Pinpoint the cell where the given text exists, returning its (x, y) midpoint coordinate. 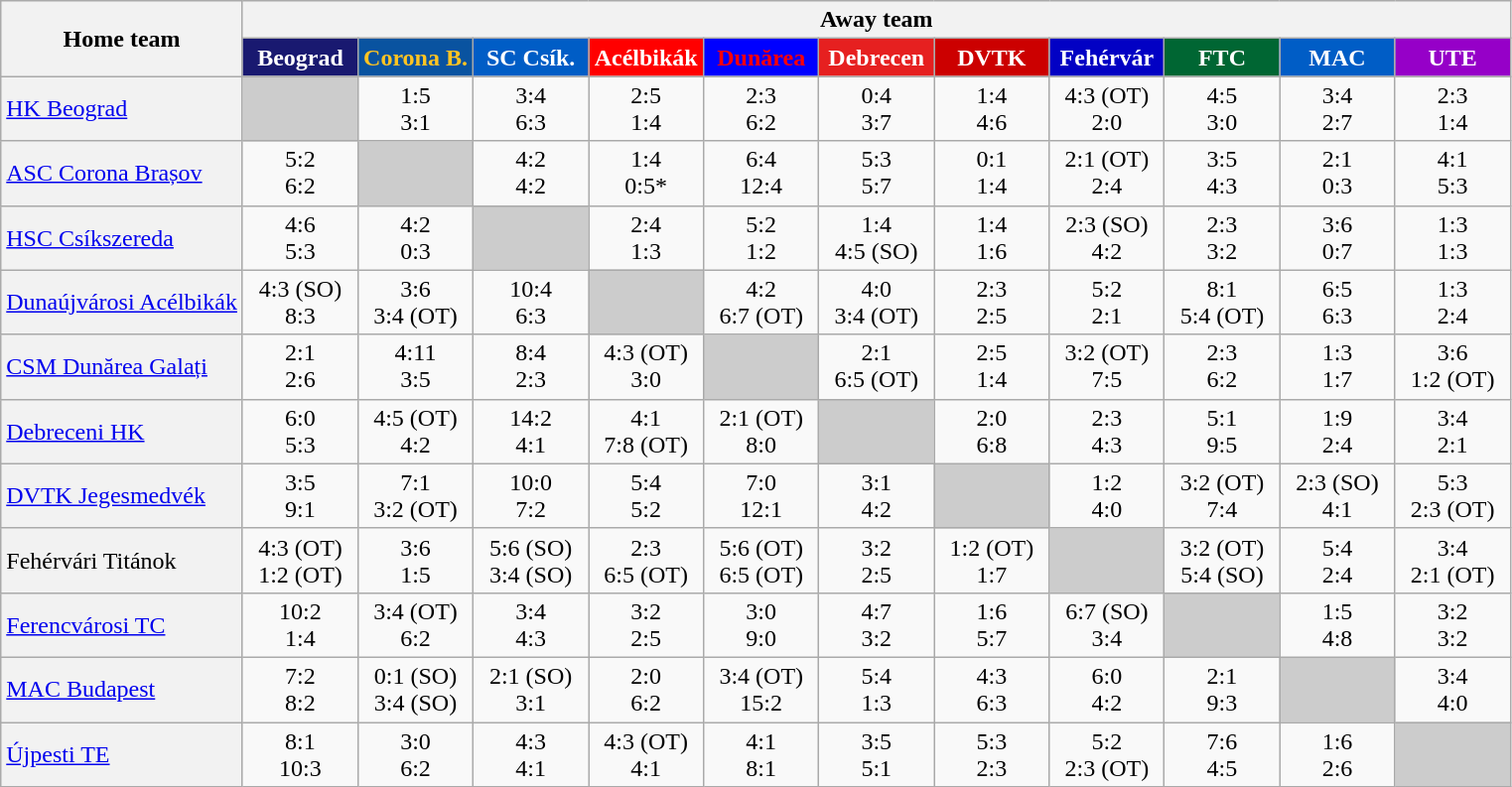
3:4 (OT) 15:2 (761, 689)
3:5 5:1 (877, 754)
3:5 9:1 (300, 496)
2:3 1:4 (1452, 109)
Debreceni HK (122, 431)
10:4 6:3 (531, 302)
0:1 (SO) 3:4 (SO) (415, 689)
3:6 3:4 (OT) (415, 302)
Beograd (300, 58)
1:9 2:4 (1337, 431)
7:6 4:5 (1222, 754)
5:6 (SO) 3:4 (SO) (531, 560)
Fehérvári Titánok (122, 560)
5:3 5:7 (877, 173)
MAC Budapest (122, 689)
8:1 5:4 (OT) (1222, 302)
4:5 3:0 (1222, 109)
3:4 4:0 (1452, 689)
Újpesti TE (122, 754)
1:5 3:1 (415, 109)
Dunărea (761, 58)
1:3 2:4 (1452, 302)
Away team (876, 20)
5:4 2:4 (1337, 560)
2:3 (SO) 4:1 (1337, 496)
4:3 (OT) 1:2 (OT) (300, 560)
5:2 1:2 (761, 238)
8:4 2:3 (531, 367)
3:2 (OT) 7:5 (1107, 367)
FTC (1222, 58)
3:2 (OT) 7:4 (1222, 496)
5:4 5:2 (646, 496)
4:2 0:3 (415, 238)
7:0 12:1 (761, 496)
6:0 5:3 (300, 431)
MAC (1337, 58)
3:1 4:2 (877, 496)
1:3 1:3 (1452, 238)
4:3 6:3 (992, 689)
2:1 9:3 (1222, 689)
DVTK (992, 58)
3:6 0:7 (1337, 238)
Debrecen (877, 58)
1:4 4:6 (992, 109)
2:3 6:5 (OT) (646, 560)
4:0 3:4 (OT) (877, 302)
3:4 2:1 (OT) (1452, 560)
2:3 (SO) 4:2 (1107, 238)
4:3 (SO) 8:3 (300, 302)
4:3 (OT) 3:0 (646, 367)
2:1 (OT) 2:4 (1107, 173)
3:5 4:3 (1222, 173)
5:2 2:3 (OT) (1107, 754)
5:2 6:2 (300, 173)
1:3 1:7 (1337, 367)
ASC Corona Brașov (122, 173)
4:1 7:8 (OT) (646, 431)
3:4 2:7 (1337, 109)
1:4 0:5* (646, 173)
CSM Dunărea Galați (122, 367)
5:3 2:3 (OT) (1452, 496)
1:4 1:6 (992, 238)
6:4 12:4 (761, 173)
6:5 6:3 (1337, 302)
2:0 6:8 (992, 431)
8:1 10:3 (300, 754)
DVTK Jegesmedvék (122, 496)
5:4 1:3 (877, 689)
4:1 5:3 (1452, 173)
0:4 3:7 (877, 109)
3:4 2:1 (1452, 431)
3:4 (OT) 6:2 (415, 625)
3:2 3:2 (1452, 625)
4:5 (OT) 4:2 (415, 431)
4:6 5:3 (300, 238)
10:2 1:4 (300, 625)
5:3 2:3 (992, 754)
Home team (122, 39)
3:2 (OT) 5:4 (SO) (1222, 560)
2:3 2:5 (992, 302)
2:1 2:6 (300, 367)
4:3 4:1 (531, 754)
7:2 8:2 (300, 689)
3:0 6:2 (415, 754)
5:6 (OT) 6:5 (OT) (761, 560)
1:6 2:6 (1337, 754)
Ferencvárosi TC (122, 625)
Dunaújvárosi Acélbikák (122, 302)
6:7 (SO) 3:4 (1107, 625)
SC Csík. (531, 58)
3:4 6:3 (531, 109)
HSC Csíkszereda (122, 238)
1:6 5:7 (992, 625)
4:3 (OT) 4:1 (646, 754)
UTE (1452, 58)
4:7 3:2 (877, 625)
3:4 4:3 (531, 625)
7:1 3:2 (OT) (415, 496)
3:6 1:2 (OT) (1452, 367)
2:4 1:3 (646, 238)
1:4 4:5 (SO) (877, 238)
4:1 8:1 (761, 754)
2:1 (SO) 3:1 (531, 689)
2:1 0:3 (1337, 173)
2:1 6:5 (OT) (877, 367)
Fehérvár (1107, 58)
4:2 4:2 (531, 173)
4:3 (OT) 2:0 (1107, 109)
4:2 6:7 (OT) (761, 302)
0:1 1:4 (992, 173)
3:6 1:5 (415, 560)
2:0 6:2 (646, 689)
2:1 (OT) 8:0 (761, 431)
Corona B. (415, 58)
4:11 3:5 (415, 367)
10:0 7:2 (531, 496)
1:5 4:8 (1337, 625)
2:3 4:3 (1107, 431)
HK Beograd (122, 109)
5:2 2:1 (1107, 302)
5:1 9:5 (1222, 431)
6:0 4:2 (1107, 689)
3:0 9:0 (761, 625)
1:2 4:0 (1107, 496)
2:3 3:2 (1222, 238)
Acélbikák (646, 58)
1:2 (OT) 1:7 (992, 560)
14:2 4:1 (531, 431)
